Locate the cell with the specified text and output its (X, Y) center coordinate. 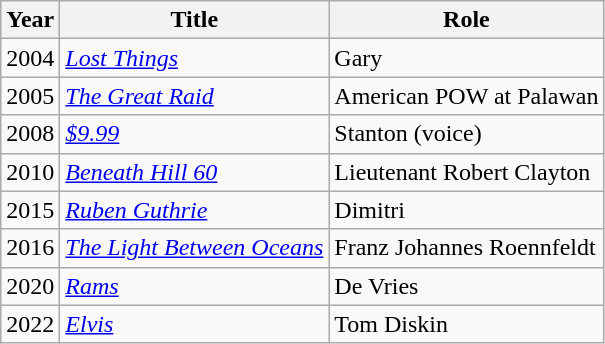
2022 (30, 324)
Rams (194, 286)
The Light Between Oceans (194, 248)
De Vries (466, 286)
2016 (30, 248)
Gary (466, 58)
2004 (30, 58)
Elvis (194, 324)
Year (30, 20)
The Great Raid (194, 96)
Lieutenant Robert Clayton (466, 172)
Stanton (voice) (466, 134)
$9.99 (194, 134)
2010 (30, 172)
Franz Johannes Roennfeldt (466, 248)
2005 (30, 96)
2020 (30, 286)
American POW at Palawan (466, 96)
2015 (30, 210)
Role (466, 20)
Title (194, 20)
Tom Diskin (466, 324)
Dimitri (466, 210)
Beneath Hill 60 (194, 172)
2008 (30, 134)
Ruben Guthrie (194, 210)
Lost Things (194, 58)
